Locate the cell with the specified text and output its (x, y) center coordinate. 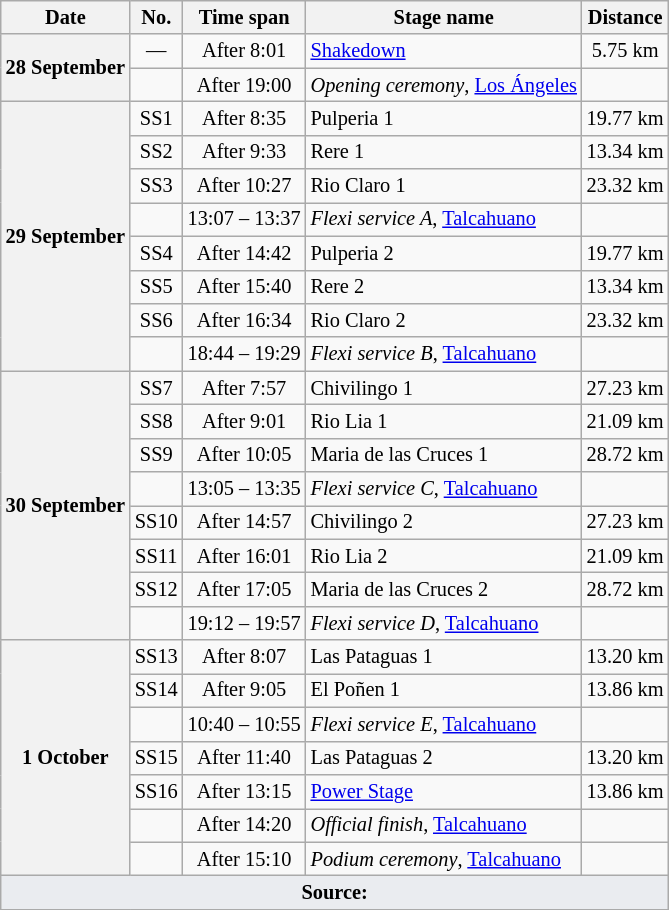
After 9:33 (244, 152)
After 8:35 (244, 118)
After 13:15 (244, 791)
Rio Claro 2 (444, 320)
Podium ceremony, Talcahuano (444, 859)
Pulperia 2 (444, 253)
SS13 (156, 657)
Chivilingo 2 (444, 522)
SS8 (156, 421)
Official finish, Talcahuano (444, 825)
El Poñen 1 (444, 690)
SS5 (156, 287)
Source: (335, 892)
30 September (66, 506)
1 October (66, 758)
After 15:40 (244, 287)
After 14:20 (244, 825)
Flexi service B, Talcahuano (444, 354)
Shakedown (444, 51)
After 9:05 (244, 690)
10:40 – 10:55 (244, 724)
Las Pataguas 1 (444, 657)
After 7:57 (244, 388)
28 September (66, 68)
After 11:40 (244, 758)
SS12 (156, 589)
Rio Lia 1 (444, 421)
Las Pataguas 2 (444, 758)
Stage name (444, 17)
SS2 (156, 152)
SS15 (156, 758)
After 16:34 (244, 320)
After 9:01 (244, 421)
SS10 (156, 522)
— (156, 51)
After 19:00 (244, 85)
Flexi service E, Talcahuano (444, 724)
Rio Claro 1 (444, 186)
SS1 (156, 118)
After 8:07 (244, 657)
13:05 – 13:35 (244, 489)
19:12 – 19:57 (244, 623)
Power Stage (444, 791)
Pulperia 1 (444, 118)
5.75 km (626, 51)
Flexi service C, Talcahuano (444, 489)
After 10:27 (244, 186)
SS11 (156, 556)
Maria de las Cruces 2 (444, 589)
Rere 1 (444, 152)
Flexi service D, Talcahuano (444, 623)
SS3 (156, 186)
Distance (626, 17)
Date (66, 17)
No. (156, 17)
18:44 – 19:29 (244, 354)
Chivilingo 1 (444, 388)
SS9 (156, 455)
After 14:42 (244, 253)
29 September (66, 236)
After 17:05 (244, 589)
After 14:57 (244, 522)
SS14 (156, 690)
Rio Lia 2 (444, 556)
SS7 (156, 388)
Flexi service A, Talcahuano (444, 219)
Rere 2 (444, 287)
Time span (244, 17)
SS16 (156, 791)
After 10:05 (244, 455)
After 15:10 (244, 859)
Opening ceremony, Los Ángeles (444, 85)
Maria de las Cruces 1 (444, 455)
After 16:01 (244, 556)
13:07 – 13:37 (244, 219)
SS6 (156, 320)
After 8:01 (244, 51)
SS4 (156, 253)
